Output the [X, Y] coordinate of the center of the cell containing the given text.  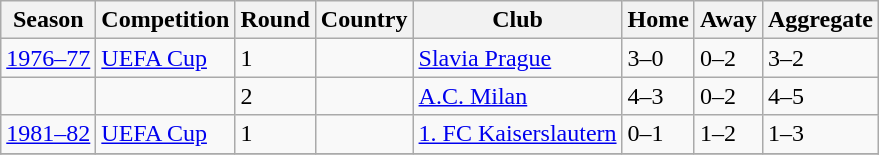
Slavia Prague [518, 58]
Round [275, 20]
1–2 [728, 134]
Aggregate [820, 20]
1981–82 [48, 134]
Club [518, 20]
3–2 [820, 58]
Competition [166, 20]
1–3 [820, 134]
1976–77 [48, 58]
0–1 [658, 134]
4–5 [820, 96]
2 [275, 96]
1. FC Kaiserslautern [518, 134]
Away [728, 20]
4–3 [658, 96]
Season [48, 20]
A.C. Milan [518, 96]
Country [364, 20]
3–0 [658, 58]
Home [658, 20]
